Scan for the cell matching the given text and deliver its (X, Y) coordinate at center. 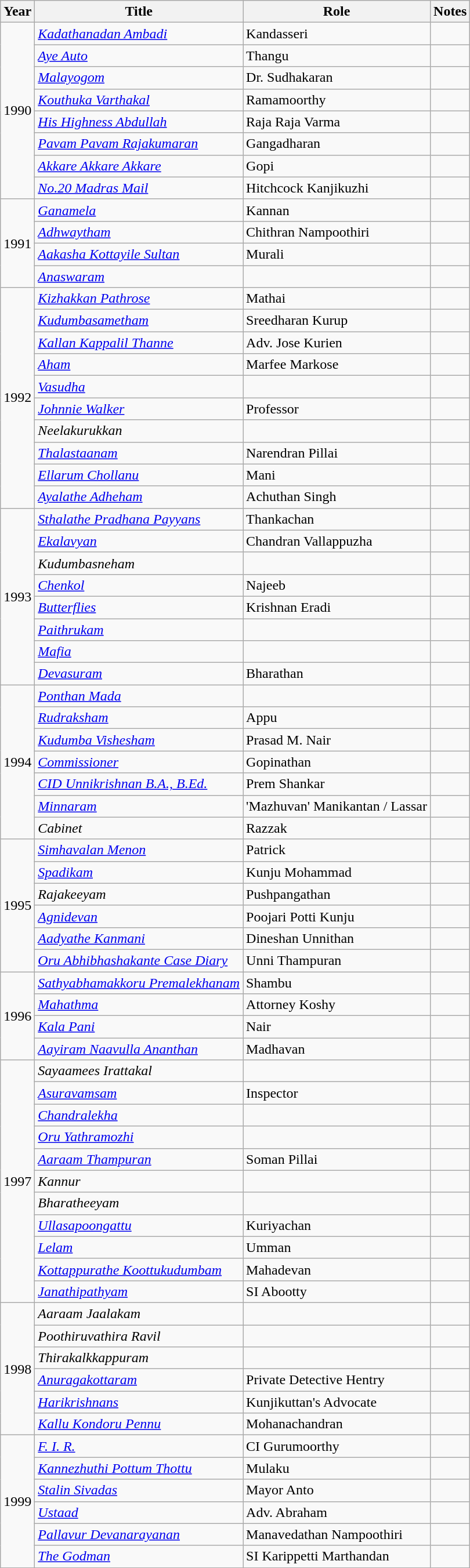
Shambu (337, 983)
Soman Pillai (337, 1159)
Private Detective Hentry (337, 1380)
1994 (17, 762)
Prem Shankar (337, 784)
Narendran Pillai (337, 453)
Mathai (337, 299)
Razzak (337, 828)
Mohanachandran (337, 1424)
Aakasha Kottayile Sultan (139, 254)
Kudumbasametham (139, 321)
Marfee Markose (337, 365)
Chandran Vallappuzha (337, 541)
Mani (337, 475)
Bharatheeyam (139, 1203)
Kannur (139, 1181)
Aham (139, 365)
Inspector (337, 1093)
Ganamela (139, 210)
Agnidevan (139, 916)
Murali (337, 254)
Spadikam (139, 872)
Chithran Nampoothiri (337, 232)
Mayor Anto (337, 1490)
Stalin Sivadas (139, 1490)
Lelam (139, 1247)
Pavam Pavam Rajakumaran (139, 144)
Devasuram (139, 674)
Neelakurukkan (139, 431)
1998 (17, 1369)
Ullasapoongattu (139, 1225)
Thalastaanam (139, 453)
Paithrukam (139, 629)
Manavedathan Nampoothiri (337, 1534)
Aadyathe Kanmani (139, 938)
Mulaku (337, 1468)
Aaraam Thampuran (139, 1159)
Raja Raja Varma (337, 122)
Aayiram Naavulla Ananthan (139, 1049)
Mahadevan (337, 1269)
1992 (17, 398)
Kala Pani (139, 1027)
Butterflies (139, 607)
Asuravamsam (139, 1093)
Bharathan (337, 674)
Najeeb (337, 585)
Janathipathyam (139, 1291)
1991 (17, 243)
Kizhakkan Pathrose (139, 299)
Achuthan Singh (337, 497)
CID Unnikrishnan B.A., B.Ed. (139, 784)
Oru Abhibhashakante Case Diary (139, 960)
Kuriyachan (337, 1225)
Ponthan Mada (139, 696)
Ayalathe Adheham (139, 497)
Attorney Koshy (337, 1005)
Umman (337, 1247)
1995 (17, 905)
Dineshan Unnithan (337, 938)
Ramamoorthy (337, 100)
1999 (17, 1501)
Adv. Abraham (337, 1512)
SI Karippetti Marthandan (337, 1556)
Aye Auto (139, 56)
Ustaad (139, 1512)
Commissioner (139, 762)
CI Gurumoorthy (337, 1446)
Anuragakottaram (139, 1380)
Role (337, 12)
'Mazhuvan' Manikantan / Lassar (337, 806)
Gopi (337, 166)
No.20 Madras Mail (139, 188)
1996 (17, 1016)
Mafia (139, 652)
Gangadharan (337, 144)
Prasad M. Nair (337, 740)
Simhavalan Menon (139, 850)
Oru Yathramozhi (139, 1137)
Nair (337, 1027)
Minnaram (139, 806)
Cabinet (139, 828)
Sreedharan Kurup (337, 321)
Dr. Sudhakaran (337, 78)
Hitchcock Kanjikuzhi (337, 188)
Aaraam Jaalakam (139, 1313)
The Godman (139, 1556)
Kallu Kondoru Pennu (139, 1424)
Sthalathe Pradhana Payyans (139, 519)
Unni Thampuran (337, 960)
Pallavur Devanarayanan (139, 1534)
Adhwaytham (139, 232)
Appu (337, 718)
Kadathanadan Ambadi (139, 34)
Krishnan Eradi (337, 607)
Mahathma (139, 1005)
Chenkol (139, 585)
Title (139, 12)
Poojari Potti Kunju (337, 916)
Professor (337, 409)
Kandasseri (337, 34)
Anaswaram (139, 277)
Madhavan (337, 1049)
Poothiruvathira Ravil (139, 1335)
Kannan (337, 210)
Kallan Kappalil Thanne (139, 343)
Chandralekha (139, 1115)
Harikrishnans (139, 1402)
Thirakalkkappuram (139, 1358)
Adv. Jose Kurien (337, 343)
1997 (17, 1182)
Kannezhuthi Pottum Thottu (139, 1468)
Sayaamees Irattakal (139, 1071)
Patrick (337, 850)
Kudumba Vishesham (139, 740)
Thangu (337, 56)
Pushpangathan (337, 894)
SI Abootty (337, 1291)
Year (17, 12)
Ekalavyan (139, 541)
Kunju Mohammad (337, 872)
Johnnie Walker (139, 409)
Rajakeeyam (139, 894)
Ellarum Chollanu (139, 475)
Sathyabhamakkoru Premalekhanam (139, 983)
Kottappurathe Koottukudumbam (139, 1269)
Thankachan (337, 519)
Notes (450, 12)
Kunjikuttan's Advocate (337, 1402)
F. I. R. (139, 1446)
Malayogom (139, 78)
Kouthuka Varthakal (139, 100)
1990 (17, 111)
1993 (17, 596)
Gopinathan (337, 762)
Akkare Akkare Akkare (139, 166)
Kudumbasneham (139, 563)
Rudraksham (139, 718)
His Highness Abdullah (139, 122)
Vasudha (139, 387)
